Return [X, Y] of the center of cell containing provided text 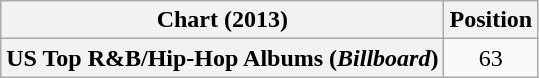
Chart (2013) [222, 20]
Position [491, 20]
US Top R&B/Hip-Hop Albums (Billboard) [222, 58]
63 [491, 58]
